Pinpoint the cell where the given text exists, returning its (X, Y) midpoint coordinate. 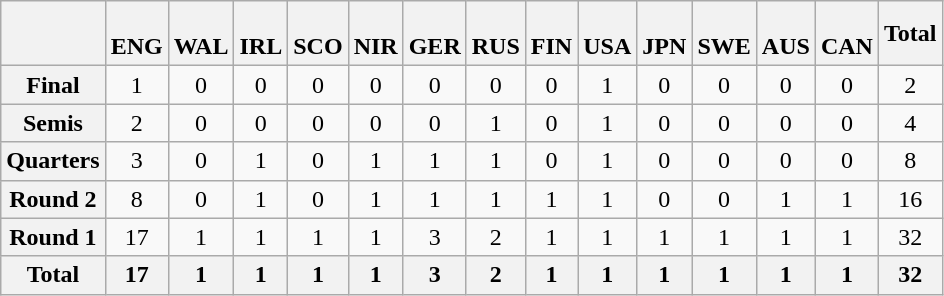
CAN (846, 34)
Quarters (53, 161)
16 (910, 199)
Round 1 (53, 237)
NIR (376, 34)
IRL (261, 34)
JPN (664, 34)
Semis (53, 123)
FIN (551, 34)
4 (910, 123)
RUS (496, 34)
WAL (201, 34)
Round 2 (53, 199)
ENG (136, 34)
SCO (318, 34)
SWE (724, 34)
AUS (786, 34)
GER (434, 34)
Final (53, 85)
USA (608, 34)
